Return the [X, Y] coordinate for the center point of the cell that contains the specified text.  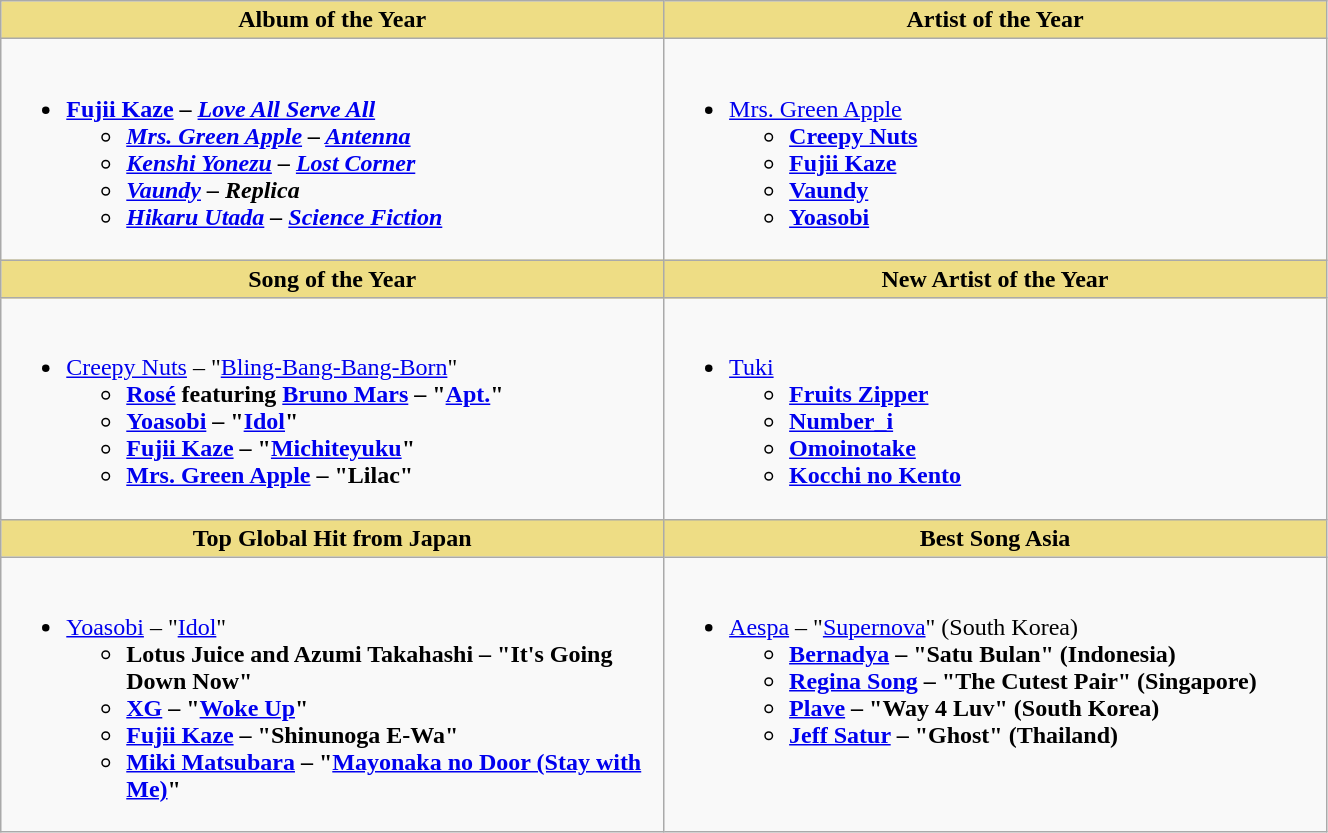
Mrs. Green AppleCreepy NutsFujii KazeVaundyYoasobi [996, 150]
Song of the Year [332, 279]
New Artist of the Year [996, 279]
Album of the Year [332, 20]
Artist of the Year [996, 20]
TukiFruits ZipperNumber_iOmoinotakeKocchi no Kento [996, 408]
Fujii Kaze – Love All Serve AllMrs. Green Apple – AntennaKenshi Yonezu – Lost CornerVaundy – ReplicaHikaru Utada – Science Fiction [332, 150]
Creepy Nuts – "Bling-Bang-Bang-Born"Rosé featuring Bruno Mars – "Apt."Yoasobi – "Idol"Fujii Kaze – "Michiteyuku"Mrs. Green Apple – "Lilac" [332, 408]
Best Song Asia [996, 538]
Top Global Hit from Japan [332, 538]
